Identify which cell holds the provided text, then report its [X, Y] central coordinate. 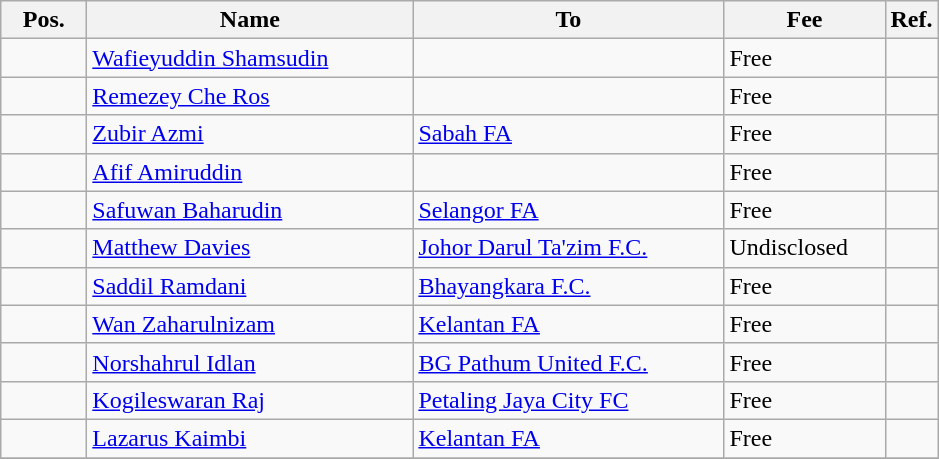
Wafieyuddin Shamsudin [250, 58]
Name [250, 20]
Saddil Ramdani [250, 286]
BG Pathum United F.C. [568, 362]
Matthew Davies [250, 248]
Lazarus Kaimbi [250, 438]
Ref. [912, 20]
Sabah FA [568, 134]
Petaling Jaya City FC [568, 400]
Pos. [44, 20]
Norshahrul Idlan [250, 362]
Fee [804, 20]
Wan Zaharulnizam [250, 324]
Zubir Azmi [250, 134]
Safuwan Baharudin [250, 210]
Bhayangkara F.C. [568, 286]
Afif Amiruddin [250, 172]
Remezey Che Ros [250, 96]
Johor Darul Ta'zim F.C. [568, 248]
Undisclosed [804, 248]
Kogileswaran Raj [250, 400]
To [568, 20]
Selangor FA [568, 210]
